From the cell containing the given text, extract its center point as [X, Y] coordinate. 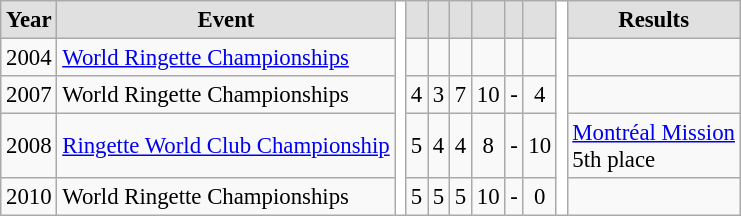
Results [654, 20]
2004 [29, 58]
Ringette World Club Championship [226, 146]
2007 [29, 95]
2008 [29, 146]
Event [226, 20]
8 [488, 146]
7 [461, 95]
Year [29, 20]
2010 [29, 197]
0 [540, 197]
3 [439, 95]
Montréal Mission5th place [654, 146]
